Provide the (X, Y) coordinate of the cell's center where the given text is located.  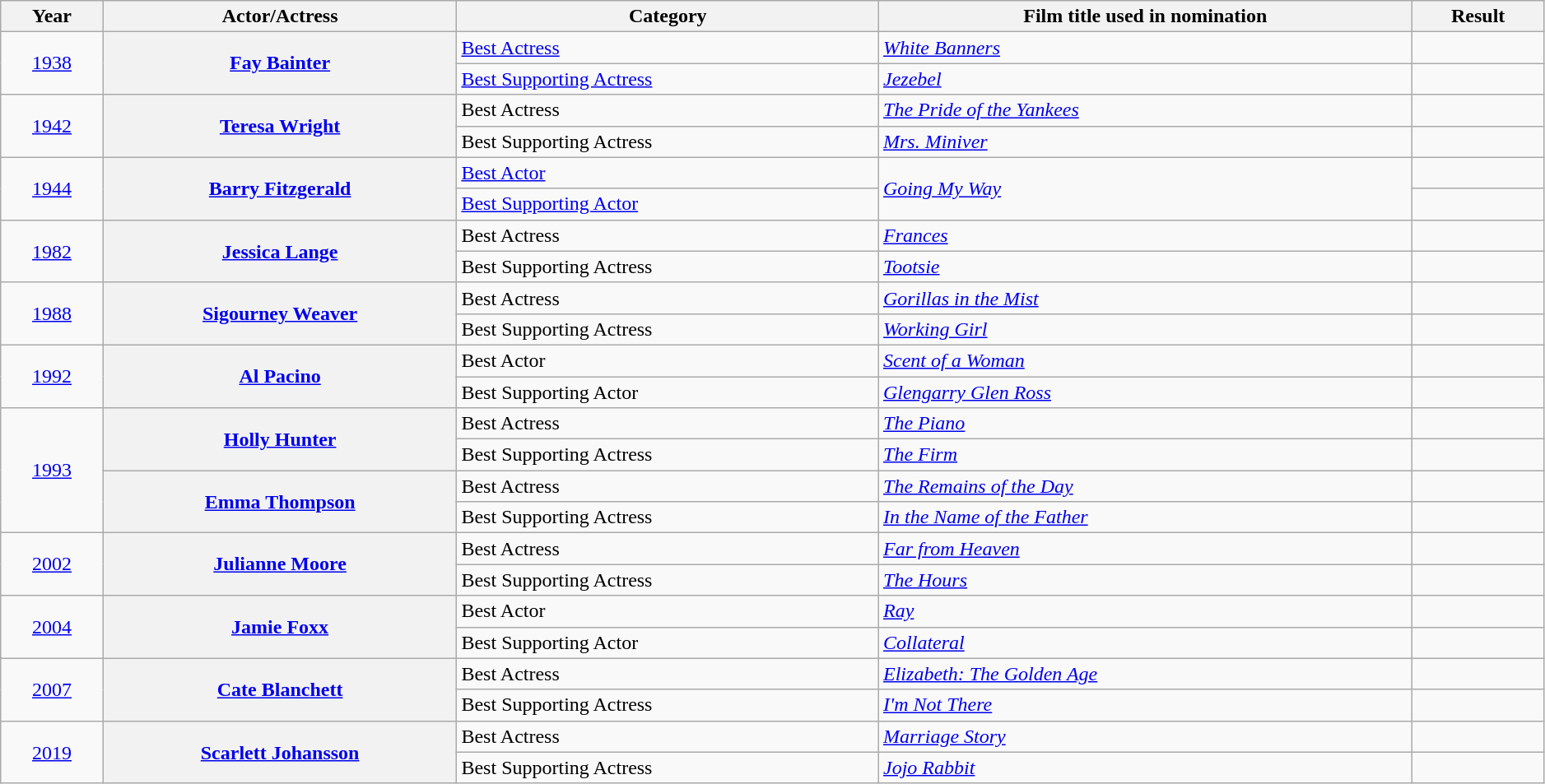
Barry Fitzgerald (280, 188)
Film title used in nomination (1146, 16)
Fay Bainter (280, 63)
1993 (53, 471)
Emma Thompson (280, 502)
1982 (53, 251)
1988 (53, 313)
Year (53, 16)
Jessica Lange (280, 251)
The Piano (1146, 424)
Gorillas in the Mist (1146, 298)
Going My Way (1146, 188)
Julianne Moore (280, 564)
Collateral (1146, 643)
Elizabeth: The Golden Age (1146, 674)
Scarlett Johansson (280, 752)
2007 (53, 689)
In the Name of the Father (1146, 517)
The Hours (1146, 580)
Jamie Foxx (280, 627)
2002 (53, 564)
Jojo Rabbit (1146, 768)
Teresa Wright (280, 126)
White Banners (1146, 48)
1992 (53, 376)
The Pride of the Yankees (1146, 110)
Actor/Actress (280, 16)
Mrs. Miniver (1146, 141)
1938 (53, 63)
The Remains of the Day (1146, 486)
I'm Not There (1146, 705)
2004 (53, 627)
Tootsie (1146, 267)
Far from Heaven (1146, 549)
1942 (53, 126)
Result (1478, 16)
Marriage Story (1146, 736)
Holly Hunter (280, 439)
Al Pacino (280, 376)
Frances (1146, 235)
Glengarry Glen Ross (1146, 392)
Ray (1146, 611)
Category (668, 16)
The Firm (1146, 455)
2019 (53, 752)
Cate Blanchett (280, 689)
Sigourney Weaver (280, 313)
Working Girl (1146, 329)
Scent of a Woman (1146, 360)
Jezebel (1146, 79)
1944 (53, 188)
